Locate the cell with the specified text and output its (x, y) center coordinate. 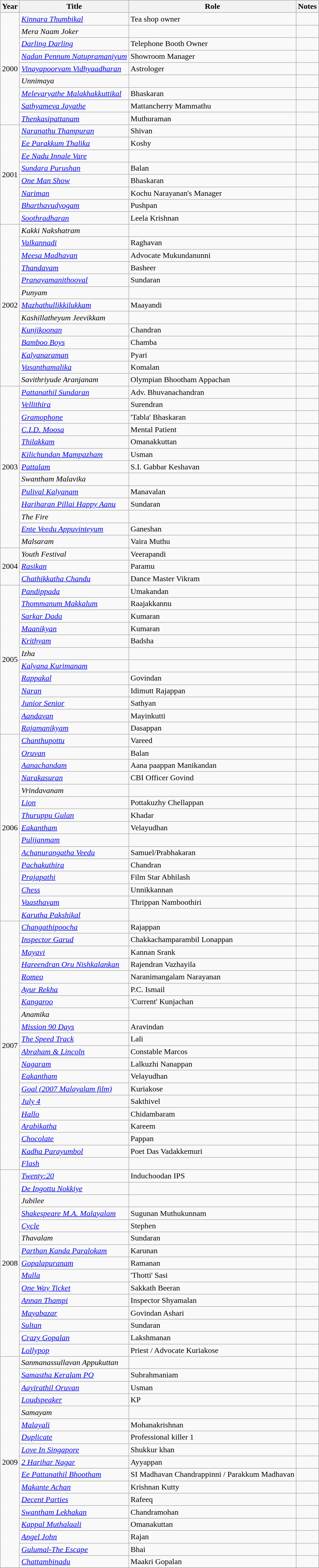
Kashillatheyum Jeevikkam (74, 317)
Shivan (213, 131)
Malayali (74, 1425)
Mazhathullikkilukkam (74, 305)
Leela Krishnan (213, 218)
2006 (10, 828)
Stephen (213, 1226)
Ganeshan (213, 529)
Pappan (213, 1138)
Abraham & Lincoln (74, 1052)
Savithriyude Aranjanam (74, 380)
Rajendran Vazhayila (213, 965)
Kunjikoonan (74, 330)
Gulumal-The Escape (74, 1549)
Rajan (213, 1537)
Paramu (213, 566)
Arabikatha (74, 1126)
Darling Darling (74, 44)
Film Star Abhilash (213, 877)
Tea shop owner (213, 19)
2005 (10, 660)
Bharthavudyogam (74, 206)
Oruvan (74, 753)
Flash (74, 1164)
Naran (74, 691)
2007 (10, 1045)
Nariman (74, 193)
Sundara Purushan (74, 168)
Chamba (213, 342)
Surendran (213, 405)
Title (74, 7)
Omanakkuttan (213, 442)
SI Madhavan Chandrappinni / Parakkum Madhavan (213, 1475)
Crazy Gopalan (74, 1338)
Mission 90 Days (74, 1027)
Mera Naam Joker (74, 31)
Bhai (213, 1549)
Aravindan (213, 1027)
Inspector Shyamalan (213, 1300)
2001 (10, 174)
Sanmanassullavan Appukuttan (74, 1363)
Thenkasipattanam (74, 118)
Muthuraman (213, 118)
Vinayapoorvam Vidhyaadharan (74, 69)
Govindan Ashari (213, 1313)
Narakasuran (74, 778)
Rajappan (213, 927)
Melevaryathe Malakhakkuttikal (74, 93)
Aayirathil Oruvan (74, 1388)
Sakkath Beeran (213, 1288)
Kinnara Thumbikal (74, 19)
Pattanathil Sundaran (74, 392)
Mattancherry Mammathu (213, 106)
Punyam (74, 293)
Samayam (74, 1412)
Pranayamanithooval (74, 280)
KP (213, 1400)
Kalyanaraman (74, 355)
Loudspeaker (74, 1400)
Pattalam (74, 467)
Izha (74, 653)
Chattambinadu (74, 1562)
Ee Parakkum Thalika (74, 143)
Kareem (213, 1126)
Krishnan Kutty (213, 1487)
Kochu Narayanan's Manager (213, 193)
Naranimangalam Narayanan (213, 977)
Govindan (213, 678)
Rajamanikyam (74, 728)
2008 (10, 1263)
Kilichundan Mampazham (74, 454)
Soothradharan (74, 218)
Samuel/Prabhakaran (213, 852)
Thilakkam (74, 442)
Romeo (74, 977)
Rasikan (74, 566)
Khadar (213, 815)
Mayavi (74, 952)
'Tabla' Bhaskaran (213, 417)
Junior Senior (74, 703)
Thandavam (74, 268)
Kalyana Kurimanam (74, 666)
Thrippan Namboothiri (213, 902)
Vaasthavam (74, 902)
Hallo (74, 1114)
Notes (307, 7)
Sakthivel (213, 1101)
Kakki Nakshatram (74, 230)
Makante Achan (74, 1487)
July 4 (74, 1101)
Lali (213, 1039)
Kappal Muthalaali (74, 1524)
Love In Singapore (74, 1450)
Raajakkannu (213, 604)
Ee Nadu Innale Vare (74, 156)
2003 (10, 467)
Thuruppu Gulan (74, 815)
Bamboo Boys (74, 342)
Mayabazar (74, 1313)
Lion (74, 803)
Gopalapuranam (74, 1263)
The Speed Track (74, 1039)
Cycle (74, 1226)
Mulla (74, 1275)
Mayinkutti (213, 716)
Ayyappan (213, 1462)
Koshy (213, 143)
The Fire (74, 516)
Basheer (213, 268)
Sathyameva Jayathe (74, 106)
Sathyan (213, 703)
Umakandan (213, 591)
2002 (10, 305)
Changathipoocha (74, 927)
Anamika (74, 1014)
Decent Parties (74, 1499)
Kuriakose (213, 1089)
One Man Show (74, 181)
Youth Festival (74, 554)
De Ingottu Nokkiye (74, 1189)
Karutha Pakshikal (74, 915)
Chidambaram (213, 1114)
Hariharan Pillai Happy Aanu (74, 504)
Lalkuzhi Nanappan (213, 1064)
Hareendran Oru Nishkalankan (74, 965)
Annan Thampi (74, 1300)
Priest / Advocate Kuriakose (213, 1350)
Manavalan (213, 492)
Pyari (213, 355)
Professional killer 1 (213, 1437)
Aandavan (74, 716)
Sultan (74, 1325)
Maakri Gopalan (213, 1562)
Nagaram (74, 1064)
Krithyam (74, 641)
Pulijanmam (74, 840)
C.I.D. Moosa (74, 430)
Raghavan (213, 243)
Pottakuzhy Chellappan (213, 803)
Mohanakrishnan (213, 1425)
2009 (10, 1462)
Karunan (213, 1251)
2004 (10, 566)
Aana paappan Manikandan (213, 766)
Goal (2007 Malayalam film) (74, 1089)
Vasanthamalika (74, 367)
Constable Marcos (213, 1052)
Thavalam (74, 1238)
Unnikkannan (213, 890)
Ente Veedu Appuvinteyum (74, 529)
Valkannadi (74, 243)
Samastha Keralam PO (74, 1375)
Kannan Srank (213, 952)
Vaira Muthu (213, 541)
Chathikkatha Chandu (74, 579)
Chess (74, 890)
Chocolate (74, 1138)
Sugunan Muthukunnam (213, 1213)
Ayur Rekha (74, 989)
Poet Das Vadakkemuri (213, 1151)
Pandippada (74, 591)
Chanthupottu (74, 740)
'Current' Kunjachan (213, 1002)
Ramanan (213, 1263)
Naranathu Thampuran (74, 131)
Duplicate (74, 1437)
Idimutt Rajappan (213, 691)
Astrologer (213, 69)
Sarkar Dada (74, 616)
Meesa Madhavan (74, 255)
Kangaroo (74, 1002)
Veerapandi (213, 554)
Shakespeare M.A. Malayalam (74, 1213)
Kadha Parayumbol (74, 1151)
Swantham Malavika (74, 479)
Prajapathi (74, 877)
Lakshmanan (213, 1338)
Pulival Kalyanam (74, 492)
'Thotti' Sasi (213, 1275)
Swantham Lekhakan (74, 1512)
Malsaram (74, 541)
Showroom Manager (213, 56)
Jubilee (74, 1201)
Adv. Bhuvanachandran (213, 392)
Pachakuthira (74, 865)
Achanurangatha Veedu (74, 852)
Subrahmaniam (213, 1375)
Komalan (213, 367)
Aanachandam (74, 766)
Rappakal (74, 678)
2000 (10, 69)
Inspector Garud (74, 939)
Dasappan (213, 728)
Pushpan (213, 206)
Gramophone (74, 417)
S.I. Gabbar Keshavan (213, 467)
Unnimaya (74, 81)
Induchoodan IPS (213, 1176)
Chandramohan (213, 1512)
Twenty:20 (74, 1176)
Thommanum Makkalum (74, 604)
Advocate Mukundanunni (213, 255)
Badsha (213, 641)
Mental Patient (213, 430)
Vrindavanam (74, 790)
Parthan Kanda Paralokam (74, 1251)
Lollypop (74, 1350)
CBI Officer Govind (213, 778)
Rafeeq (213, 1499)
Telephone Booth Owner (213, 44)
P.C. Ismail (213, 989)
Vellithira (74, 405)
Role (213, 7)
Omanakuttan (213, 1524)
Vareed (213, 740)
Shukkur khan (213, 1450)
Olympian Bhootham Appachan (213, 380)
One Way Ticket (74, 1288)
Chakkachamparambil Lonappan (213, 939)
Ee Pattanathil Bhootham (74, 1475)
Year (10, 7)
Maayandi (213, 305)
Maanikyan (74, 629)
Nadan Pennum Natupramaniyum (74, 56)
2 Harihar Nagar (74, 1462)
Angel John (74, 1537)
Dance Master Vikram (213, 579)
